From the cell containing the given text, extract its center point as [X, Y] coordinate. 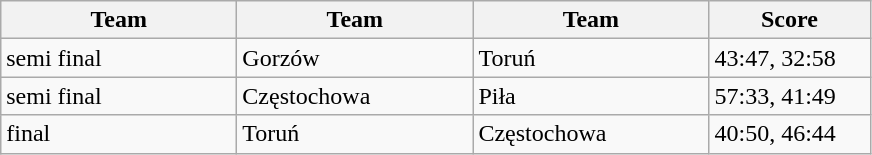
Score [790, 20]
43:47, 32:58 [790, 58]
Piła [591, 96]
40:50, 46:44 [790, 134]
57:33, 41:49 [790, 96]
Gorzów [355, 58]
final [119, 134]
